From the cell containing the given text, extract its center point as [x, y] coordinate. 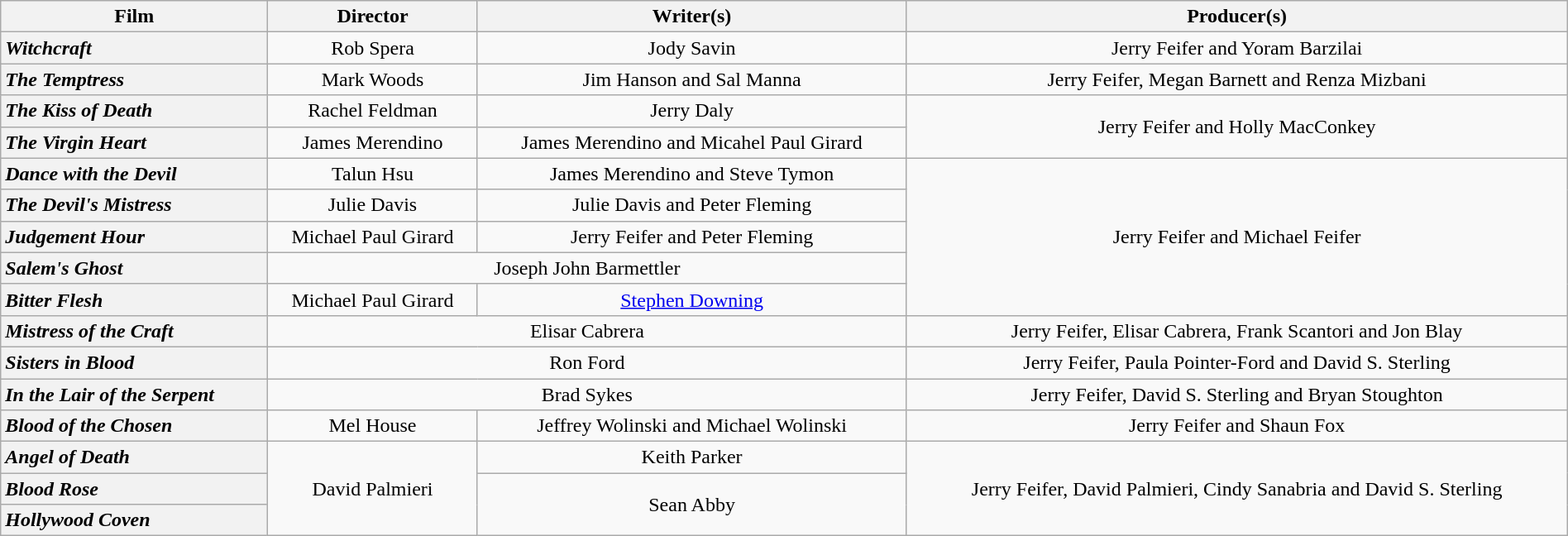
Brad Sykes [587, 395]
Jerry Feifer and Holly MacConkey [1237, 127]
Writer(s) [691, 17]
Mel House [372, 426]
Talun Hsu [372, 174]
In the Lair of the Serpent [134, 395]
Stephen Downing [691, 299]
Witchcraft [134, 48]
Angel of Death [134, 457]
Jerry Feifer, David Palmieri, Cindy Sanabria and David S. Sterling [1237, 489]
Mistress of the Craft [134, 331]
Blood of the Chosen [134, 426]
Salem's Ghost [134, 268]
Jerry Feifer and Peter Fleming [691, 237]
David Palmieri [372, 489]
Joseph John Barmettler [587, 268]
Jerry Feifer and Yoram Barzilai [1237, 48]
Director [372, 17]
James Merendino [372, 142]
Jerry Feifer, Elisar Cabrera, Frank Scantori and Jon Blay [1237, 331]
Bitter Flesh [134, 299]
Jerry Feifer and Shaun Fox [1237, 426]
Jerry Feifer, Paula Pointer-Ford and David S. Sterling [1237, 362]
Film [134, 17]
Jeffrey Wolinski and Michael Wolinski [691, 426]
Keith Parker [691, 457]
James Merendino and Micahel Paul Girard [691, 142]
Jerry Feifer, Megan Barnett and Renza Mizbani [1237, 79]
Jerry Daly [691, 111]
Jody Savin [691, 48]
Mark Woods [372, 79]
Producer(s) [1237, 17]
The Temptress [134, 79]
Elisar Cabrera [587, 331]
Julie Davis [372, 205]
Julie Davis and Peter Fleming [691, 205]
Rob Spera [372, 48]
The Devil's Mistress [134, 205]
Jerry Feifer and Michael Feifer [1237, 237]
Sean Abby [691, 505]
Jim Hanson and Sal Manna [691, 79]
Sisters in Blood [134, 362]
The Kiss of Death [134, 111]
Ron Ford [587, 362]
Judgement Hour [134, 237]
The Virgin Heart [134, 142]
Hollywood Coven [134, 520]
Dance with the Devil [134, 174]
Rachel Feldman [372, 111]
Jerry Feifer, David S. Sterling and Bryan Stoughton [1237, 395]
James Merendino and Steve Tymon [691, 174]
Blood Rose [134, 489]
